Extract the (x, y) coordinate from the center of the cell holding the provided text.  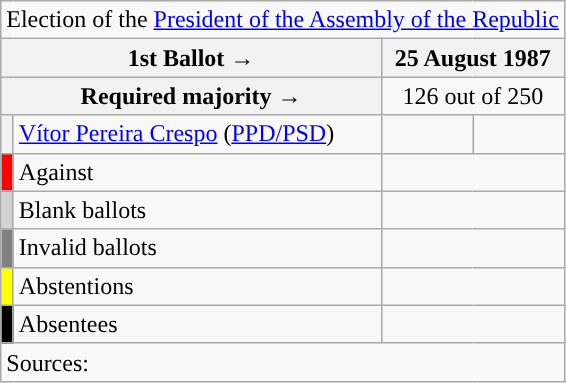
25 August 1987 (472, 58)
Invalid ballots (197, 248)
1st Ballot → (192, 58)
126 out of 250 (472, 96)
Abstentions (197, 286)
Required majority → (192, 96)
Absentees (197, 324)
Blank ballots (197, 210)
Vítor Pereira Crespo (PPD/PSD) (197, 134)
Sources: (283, 362)
Election of the President of the Assembly of the Republic (283, 20)
Against (197, 172)
